Detect which cell encompasses the target text, then output its (x, y) center coordinate. 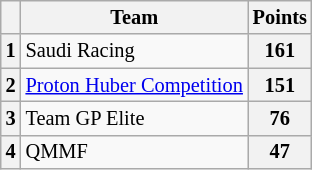
1 (11, 51)
3 (11, 118)
151 (280, 85)
Team (134, 17)
Points (280, 17)
QMMF (134, 152)
Saudi Racing (134, 51)
47 (280, 152)
76 (280, 118)
2 (11, 85)
Team GP Elite (134, 118)
4 (11, 152)
Proton Huber Competition (134, 85)
161 (280, 51)
